Output the (x, y) coordinate of the center of the cell containing the given text.  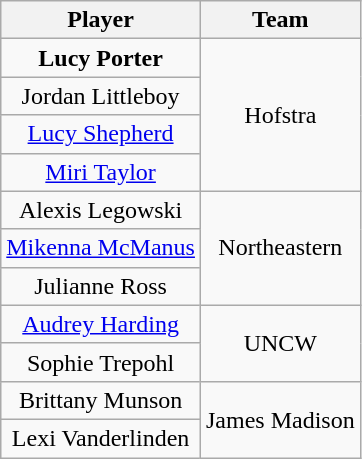
Jordan Littleboy (101, 96)
Mikenna McManus (101, 248)
Audrey Harding (101, 324)
Northeastern (280, 248)
Sophie Trepohl (101, 362)
James Madison (280, 419)
Lucy Porter (101, 58)
Team (280, 20)
UNCW (280, 343)
Miri Taylor (101, 172)
Hofstra (280, 115)
Julianne Ross (101, 286)
Lexi Vanderlinden (101, 438)
Player (101, 20)
Lucy Shepherd (101, 134)
Brittany Munson (101, 400)
Alexis Legowski (101, 210)
